Scan for the cell matching the given text and deliver its (X, Y) coordinate at center. 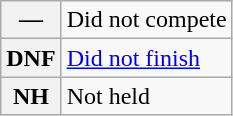
DNF (31, 58)
Did not finish (146, 58)
NH (31, 96)
— (31, 20)
Not held (146, 96)
Did not compete (146, 20)
